Capture the cell that displays the provided text and extract its (x, y) central coordinate. 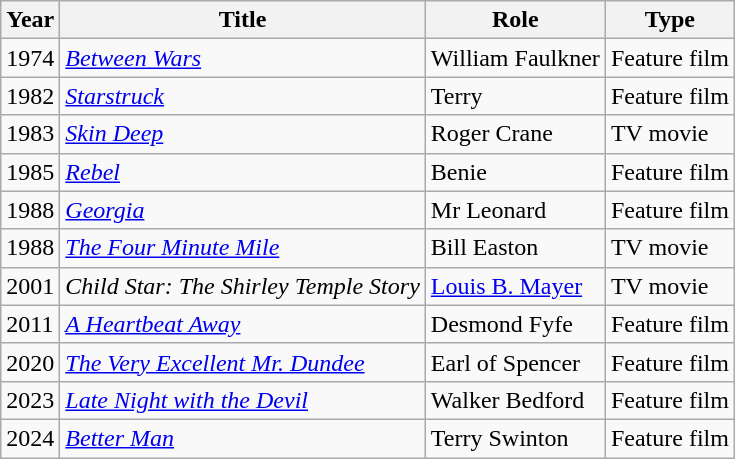
Terry (515, 96)
William Faulkner (515, 58)
Terry Swinton (515, 438)
Child Star: The Shirley Temple Story (243, 286)
Title (243, 20)
Late Night with the Devil (243, 400)
The Four Minute Mile (243, 248)
Skin Deep (243, 134)
1974 (30, 58)
Type (670, 20)
Benie (515, 172)
2023 (30, 400)
Georgia (243, 210)
Earl of Spencer (515, 362)
1982 (30, 96)
Rebel (243, 172)
Desmond Fyfe (515, 324)
Better Man (243, 438)
2001 (30, 286)
Year (30, 20)
2011 (30, 324)
Walker Bedford (515, 400)
2020 (30, 362)
Bill Easton (515, 248)
A Heartbeat Away (243, 324)
Starstruck (243, 96)
1983 (30, 134)
Louis B. Mayer (515, 286)
Role (515, 20)
The Very Excellent Mr. Dundee (243, 362)
2024 (30, 438)
Between Wars (243, 58)
Roger Crane (515, 134)
1985 (30, 172)
Mr Leonard (515, 210)
